Output the [X, Y] coordinate of the center of the cell containing the given text.  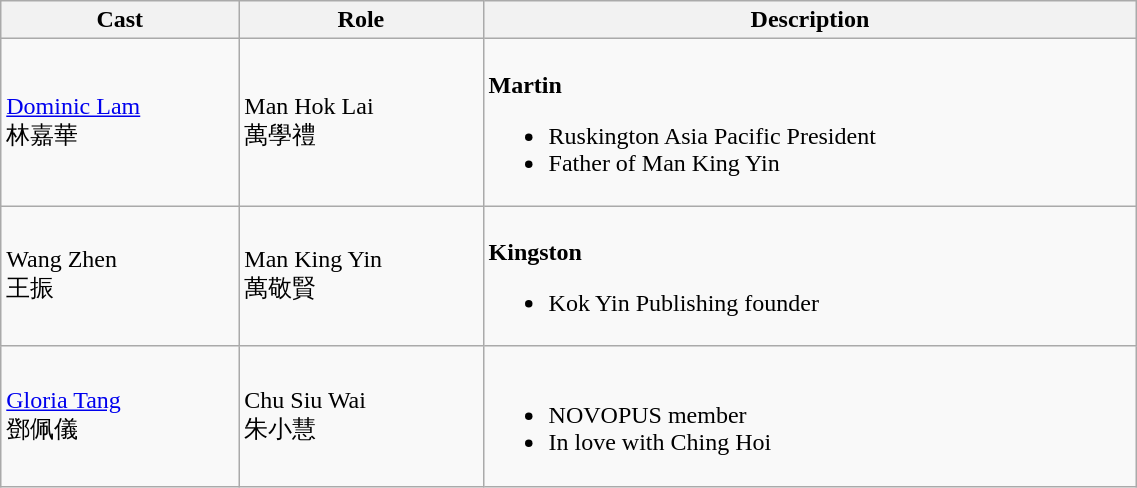
Man Hok Lai 萬學禮 [361, 122]
KingstonKok Yin Publishing founder [810, 276]
Man King Yin 萬敬賢 [361, 276]
Gloria Tang鄧佩儀 [120, 416]
NOVOPUS memberIn love with Ching Hoi [810, 416]
Description [810, 20]
Chu Siu Wai朱小慧 [361, 416]
Wang Zhen 王振 [120, 276]
Dominic Lam 林嘉華 [120, 122]
Cast [120, 20]
Role [361, 20]
MartinRuskington Asia Pacific PresidentFather of Man King Yin [810, 122]
